Detect which cell encompasses the target text, then output its [X, Y] center coordinate. 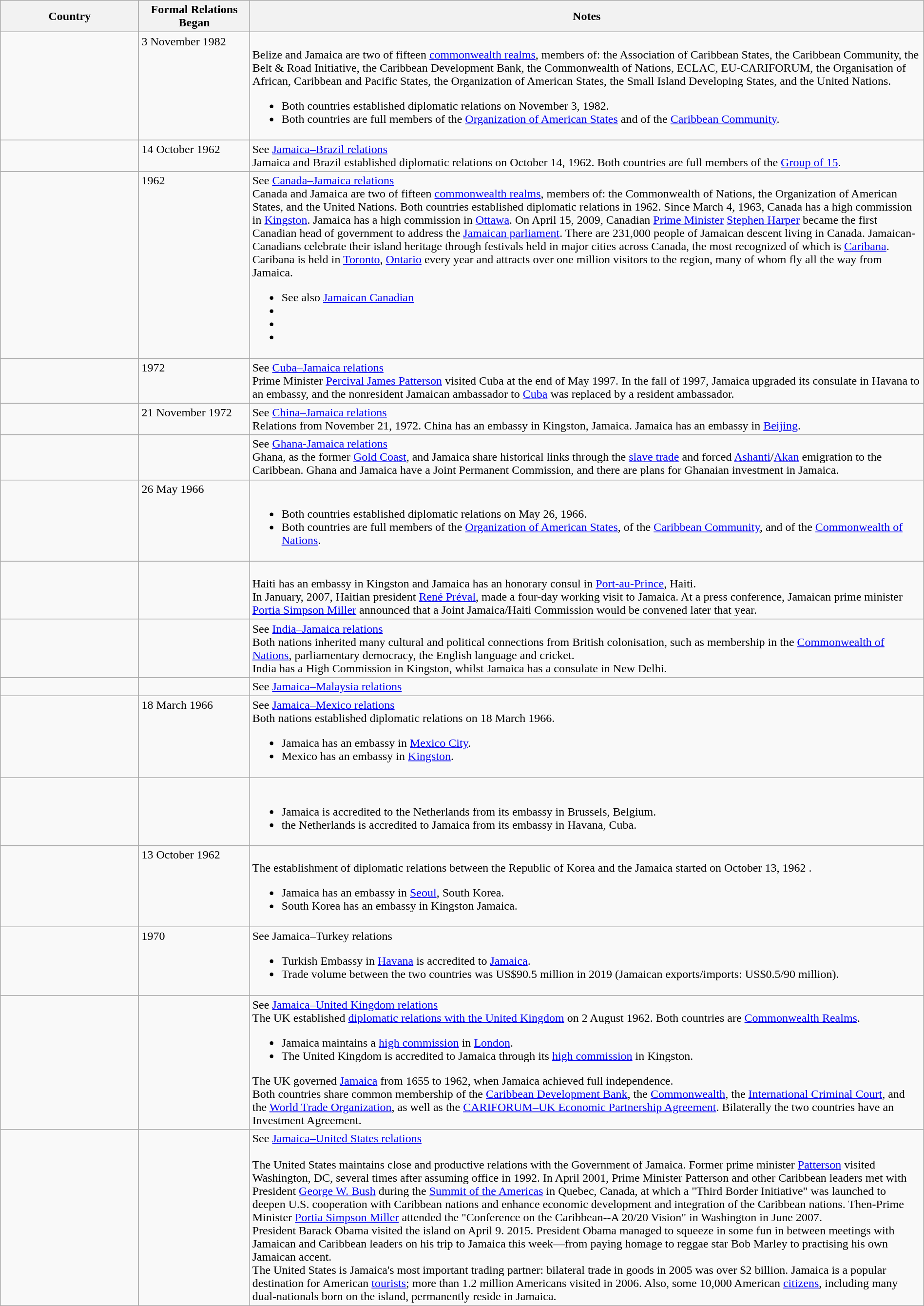
13 October 1962 [194, 886]
Notes [587, 17]
21 November 1972 [194, 419]
Formal Relations Began [194, 17]
3 November 1982 [194, 86]
18 March 1966 [194, 736]
1970 [194, 961]
Country [70, 17]
See China–Jamaica relationsRelations from November 21, 1972. China has an embassy in Kingston, Jamaica. Jamaica has an embassy in Beijing. [587, 419]
1962 [194, 265]
14 October 1962 [194, 156]
26 May 1966 [194, 521]
See Jamaica–Malaysia relations [587, 686]
1972 [194, 381]
